Scan for the cell matching the given text and deliver its [x, y] coordinate at center. 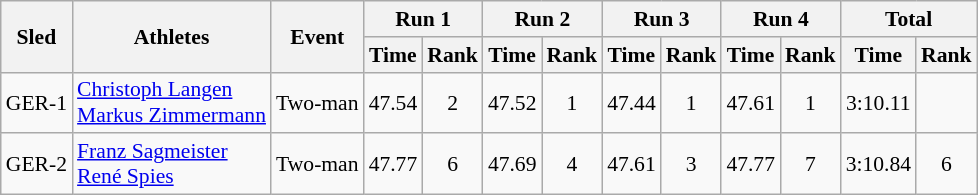
2 [452, 102]
Run 1 [424, 19]
Sled [36, 36]
Event [318, 36]
Franz SagmeisterRené Spies [172, 164]
3:10.11 [878, 102]
3:10.84 [878, 164]
47.69 [512, 164]
Run 4 [780, 19]
47.44 [632, 102]
Athletes [172, 36]
GER-1 [36, 102]
7 [810, 164]
47.52 [512, 102]
Total [909, 19]
3 [692, 164]
Run 2 [542, 19]
47.54 [394, 102]
Run 3 [662, 19]
GER-2 [36, 164]
4 [572, 164]
Christoph LangenMarkus Zimmermann [172, 102]
